Identify which cell holds the provided text, then report its [X, Y] central coordinate. 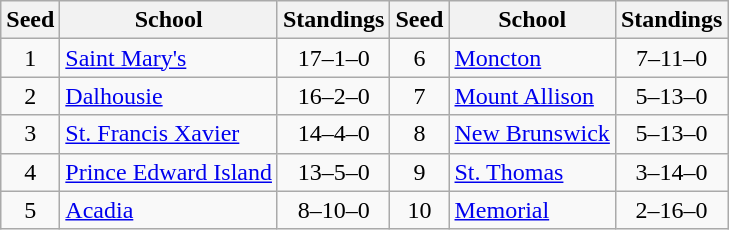
Dalhousie [169, 96]
1 [30, 58]
2 [30, 96]
St. Thomas [532, 172]
13–5–0 [333, 172]
14–4–0 [333, 134]
4 [30, 172]
16–2–0 [333, 96]
8 [420, 134]
10 [420, 210]
Prince Edward Island [169, 172]
St. Francis Xavier [169, 134]
Moncton [532, 58]
3–14–0 [671, 172]
New Brunswick [532, 134]
5 [30, 210]
Memorial [532, 210]
6 [420, 58]
7 [420, 96]
2–16–0 [671, 210]
3 [30, 134]
9 [420, 172]
7–11–0 [671, 58]
Mount Allison [532, 96]
Acadia [169, 210]
Saint Mary's [169, 58]
17–1–0 [333, 58]
8–10–0 [333, 210]
